Capture the cell that displays the provided text and extract its [x, y] central coordinate. 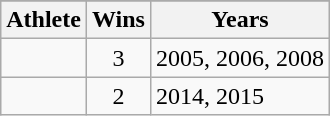
2005, 2006, 2008 [240, 58]
2014, 2015 [240, 96]
Wins [118, 20]
Years [240, 20]
2 [118, 96]
Athlete [44, 20]
3 [118, 58]
